Return the (x, y) coordinate for the center point of the cell that contains the specified text.  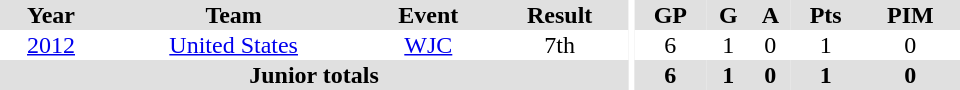
7th (560, 45)
Year (51, 15)
Junior totals (314, 75)
A (770, 15)
2012 (51, 45)
Result (560, 15)
Event (428, 15)
GP (670, 15)
Team (234, 15)
WJC (428, 45)
United States (234, 45)
Pts (826, 15)
PIM (910, 15)
G (728, 15)
